From the cell containing the given text, extract its center point as (X, Y) coordinate. 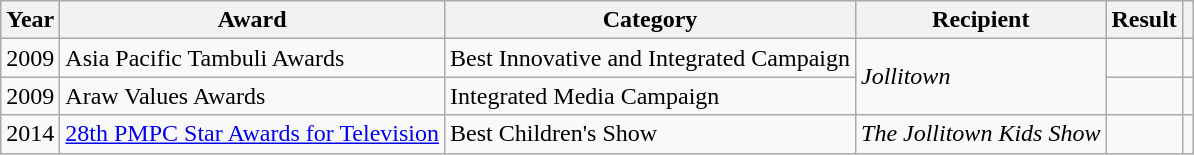
Best Children's Show (650, 134)
Asia Pacific Tambuli Awards (252, 58)
Award (252, 20)
Best Innovative and Integrated Campaign (650, 58)
Recipient (981, 20)
Araw Values Awards (252, 96)
2014 (30, 134)
28th PMPC Star Awards for Television (252, 134)
Category (650, 20)
Result (1144, 20)
Year (30, 20)
The Jollitown Kids Show (981, 134)
Integrated Media Campaign (650, 96)
Jollitown (981, 77)
